Return the (x, y) coordinate for the center point of the cell that contains the specified text.  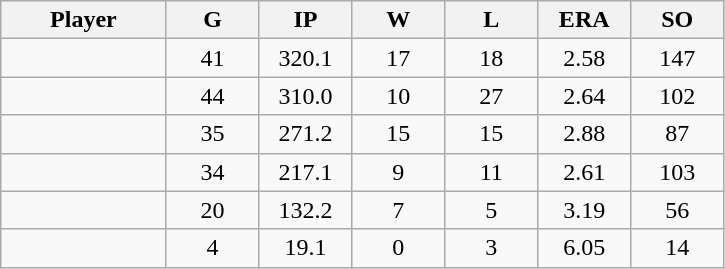
271.2 (306, 134)
147 (678, 58)
SO (678, 20)
9 (398, 172)
6.05 (584, 248)
132.2 (306, 210)
2.88 (584, 134)
2.58 (584, 58)
5 (492, 210)
35 (212, 134)
3 (492, 248)
4 (212, 248)
87 (678, 134)
34 (212, 172)
20 (212, 210)
ERA (584, 20)
320.1 (306, 58)
17 (398, 58)
0 (398, 248)
2.64 (584, 96)
7 (398, 210)
41 (212, 58)
11 (492, 172)
W (398, 20)
27 (492, 96)
10 (398, 96)
102 (678, 96)
Player (84, 20)
IP (306, 20)
217.1 (306, 172)
G (212, 20)
44 (212, 96)
3.19 (584, 210)
2.61 (584, 172)
19.1 (306, 248)
14 (678, 248)
L (492, 20)
103 (678, 172)
56 (678, 210)
310.0 (306, 96)
18 (492, 58)
